Determine the [x, y] coordinate at the center of the cell enclosing the given text.  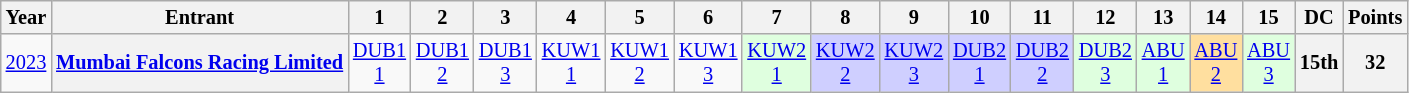
2023 [26, 63]
ABU2 [1216, 63]
15th [1319, 63]
DC [1319, 17]
12 [1106, 17]
KUW11 [572, 63]
KUW22 [846, 63]
DUB21 [980, 63]
32 [1375, 63]
2 [442, 17]
ABU1 [1164, 63]
DUB23 [1106, 63]
KUW23 [914, 63]
13 [1164, 17]
KUW13 [708, 63]
Entrant [200, 17]
DUB22 [1042, 63]
14 [1216, 17]
DUB13 [506, 63]
Year [26, 17]
11 [1042, 17]
8 [846, 17]
DUB11 [380, 63]
1 [380, 17]
10 [980, 17]
DUB12 [442, 63]
KUW21 [776, 63]
5 [640, 17]
4 [572, 17]
KUW12 [640, 63]
7 [776, 17]
Points [1375, 17]
Mumbai Falcons Racing Limited [200, 63]
6 [708, 17]
9 [914, 17]
3 [506, 17]
ABU3 [1268, 63]
15 [1268, 17]
